Locate the cell with the specified text and output its (X, Y) center coordinate. 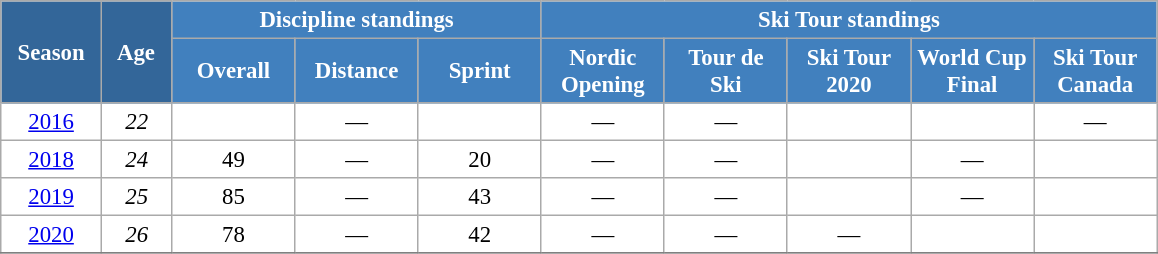
85 (234, 197)
24 (136, 160)
49 (234, 160)
World CupFinal (972, 72)
26 (136, 235)
Season (52, 52)
2016 (52, 122)
42 (480, 235)
Tour deSki (726, 72)
Ski Tour2020 (848, 72)
22 (136, 122)
Ski Tour standings (848, 20)
Distance (356, 72)
20 (480, 160)
Overall (234, 72)
78 (234, 235)
2018 (52, 160)
Age (136, 52)
43 (480, 197)
Ski TourCanada (1096, 72)
NordicOpening (602, 72)
2019 (52, 197)
Discipline standings (356, 20)
2020 (52, 235)
Sprint (480, 72)
25 (136, 197)
